For the text-containing cell, return its midpoint in [X, Y] coordinate format. 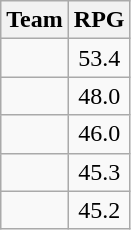
Team [35, 20]
48.0 [99, 96]
53.4 [99, 58]
45.3 [99, 172]
45.2 [99, 210]
46.0 [99, 134]
RPG [99, 20]
